Pinpoint the cell where the given text exists, returning its [X, Y] midpoint coordinate. 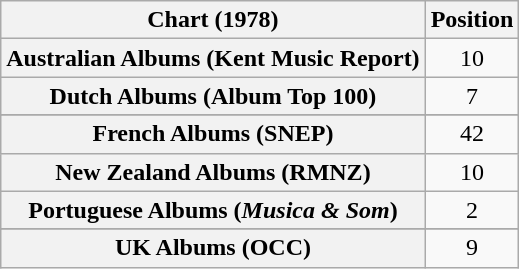
Dutch Albums (Album Top 100) [213, 96]
French Albums (SNEP) [213, 134]
42 [472, 134]
Chart (1978) [213, 20]
New Zealand Albums (RMNZ) [213, 172]
2 [472, 210]
Portuguese Albums (Musica & Som) [213, 210]
UK Albums (OCC) [213, 248]
Position [472, 20]
9 [472, 248]
7 [472, 96]
Australian Albums (Kent Music Report) [213, 58]
